Return [x, y] of the center of cell containing provided text 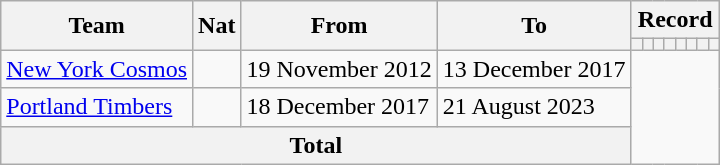
19 November 2012 [339, 69]
Team [97, 26]
13 December 2017 [534, 69]
18 December 2017 [339, 107]
Total [316, 145]
21 August 2023 [534, 107]
Nat [217, 26]
From [339, 26]
To [534, 26]
Record [675, 20]
Portland Timbers [97, 107]
New York Cosmos [97, 69]
